Return (X, Y) of the center of cell containing provided text 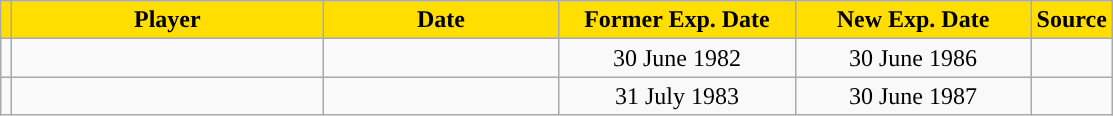
Source (1072, 20)
30 June 1982 (677, 58)
30 June 1986 (913, 58)
New Exp. Date (913, 20)
Player (168, 20)
Former Exp. Date (677, 20)
30 June 1987 (913, 96)
31 July 1983 (677, 96)
Date (441, 20)
